Scan for the cell matching the given text and deliver its [x, y] coordinate at center. 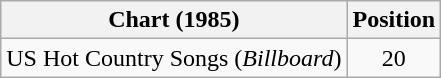
Chart (1985) [174, 20]
US Hot Country Songs (Billboard) [174, 58]
20 [394, 58]
Position [394, 20]
